Capture the cell that displays the provided text and extract its (X, Y) central coordinate. 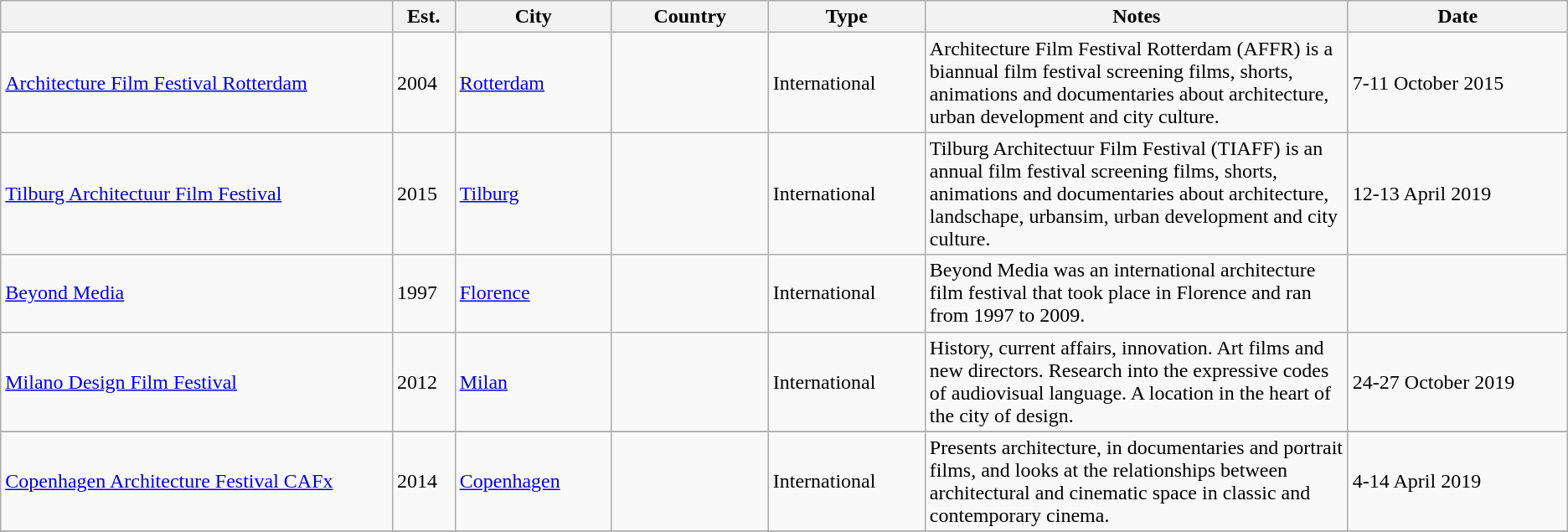
City (533, 17)
2014 (424, 481)
Est. (424, 17)
2004 (424, 82)
Beyond Media was an international architecture film festival that took place in Florence and ran from 1997 to 2009. (1136, 293)
Milano Design Film Festival (197, 382)
Beyond Media (197, 293)
Rotterdam (533, 82)
Tilburg (533, 194)
1997 (424, 293)
Tilburg Architectuur Film Festival (197, 194)
Type (846, 17)
Country (690, 17)
Milan (533, 382)
Copenhagen (533, 481)
Notes (1136, 17)
7-11 October 2015 (1457, 82)
Architecture Film Festival Rotterdam (197, 82)
2012 (424, 382)
Florence (533, 293)
24-27 October 2019 (1457, 382)
2015 (424, 194)
4-14 April 2019 (1457, 481)
Date (1457, 17)
Copenhagen Architecture Festival CAFx (197, 481)
12-13 April 2019 (1457, 194)
